From the cell containing the given text, extract its center point as [X, Y] coordinate. 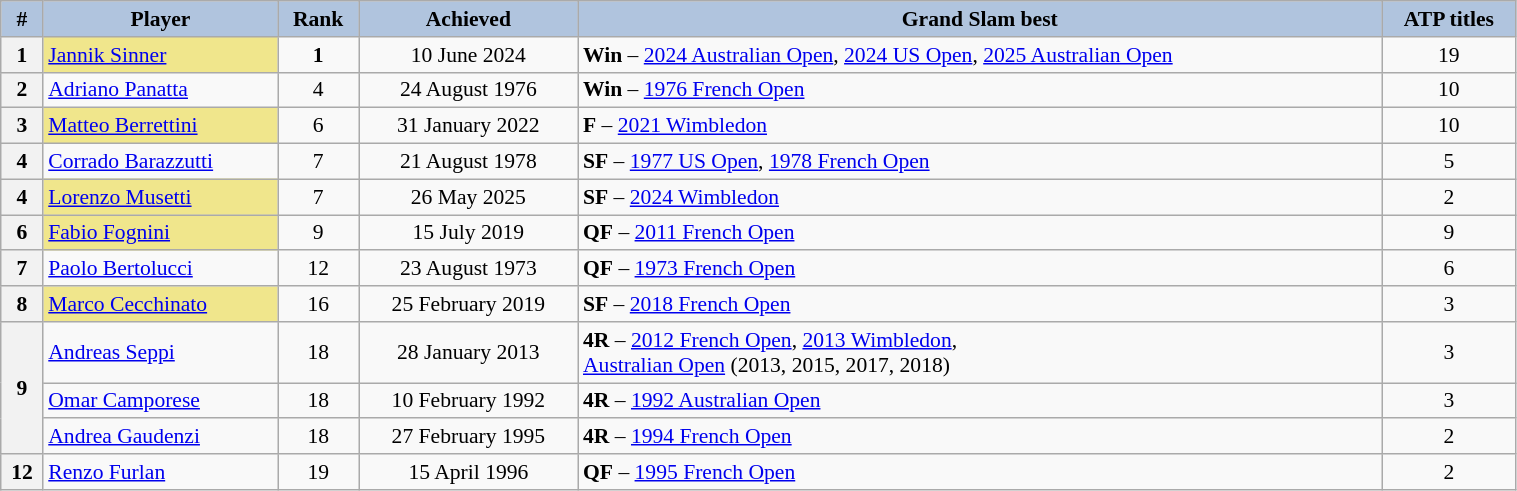
23 August 1973 [468, 269]
Renzo Furlan [160, 472]
Win – 2024 Australian Open, 2024 US Open, 2025 Australian Open [980, 55]
10 June 2024 [468, 55]
Jannik Sinner [160, 55]
28 January 2013 [468, 352]
Paolo Bertolucci [160, 269]
10 February 1992 [468, 401]
16 [318, 304]
4R – 1992 Australian Open [980, 401]
15 July 2019 [468, 233]
4R – 1994 French Open [980, 437]
8 [22, 304]
24 August 1976 [468, 90]
SF – 2018 French Open [980, 304]
F – 2021 Wimbledon [980, 126]
5 [1449, 162]
QF – 2011 French Open [980, 233]
Corrado Barazzutti [160, 162]
Fabio Fognini [160, 233]
Matteo Berrettini [160, 126]
QF – 1995 French Open [980, 472]
4R – 2012 French Open, 2013 Wimbledon,Australian Open (2013, 2015, 2017, 2018) [980, 352]
SF – 2024 Wimbledon [980, 197]
Win – 1976 French Open [980, 90]
31 January 2022 [468, 126]
# [22, 19]
Omar Camporese [160, 401]
Rank [318, 19]
SF – 1977 US Open, 1978 French Open [980, 162]
Adriano Panatta [160, 90]
Achieved [468, 19]
QF – 1973 French Open [980, 269]
Marco Cecchinato [160, 304]
ATP titles [1449, 19]
27 February 1995 [468, 437]
15 April 1996 [468, 472]
Lorenzo Musetti [160, 197]
Andrea Gaudenzi [160, 437]
Player [160, 19]
Grand Slam best [980, 19]
Andreas Seppi [160, 352]
25 February 2019 [468, 304]
26 May 2025 [468, 197]
21 August 1978 [468, 162]
